Return the (x, y) coordinate for the center point of the cell that contains the specified text.  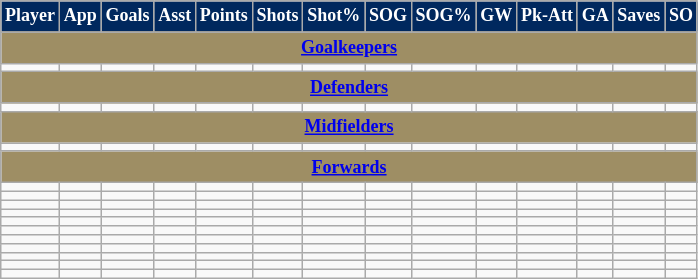
Shots (278, 16)
SOG% (444, 16)
Goalkeepers (350, 48)
Shot% (334, 16)
Pk-Att (548, 16)
Goals (128, 16)
Saves (639, 16)
Points (224, 16)
Midfielders (350, 128)
Forwards (350, 166)
Player (30, 16)
GW (496, 16)
SO (682, 16)
SOG (388, 16)
Asst (175, 16)
GA (595, 16)
Defenders (350, 88)
App (80, 16)
